Return the (x, y) coordinate for the center point of the cell that contains the specified text.  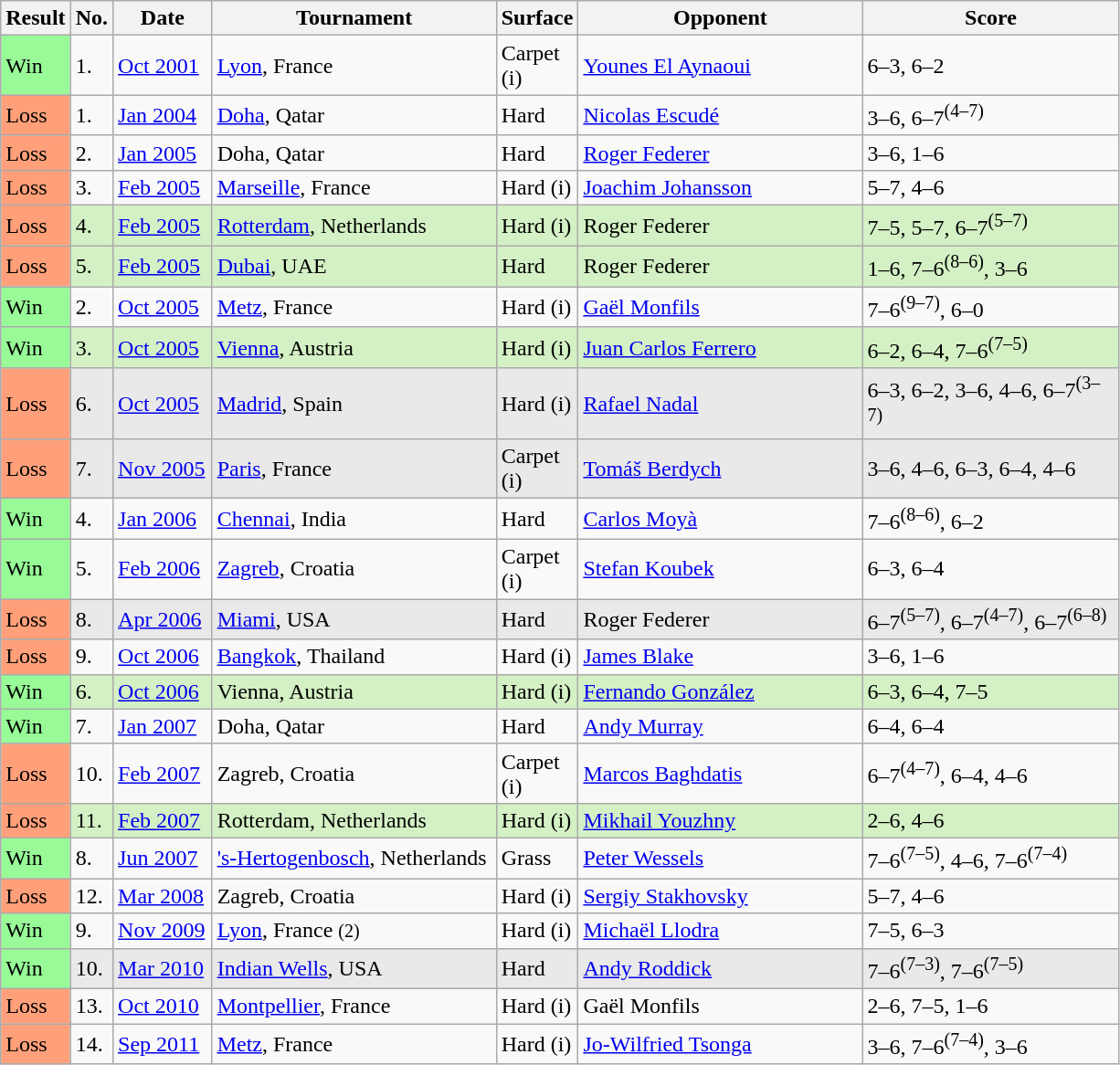
Madrid, Spain (354, 404)
Tomáš Berdych (720, 469)
Montpellier, France (354, 1007)
Juan Carlos Ferrero (720, 347)
14. (91, 1045)
Oct 2010 (163, 1007)
Dubai, UAE (354, 267)
Nov 2009 (163, 931)
3–6, 6–7(4–7) (990, 115)
Jo-Wilfried Tsonga (720, 1045)
Sep 2011 (163, 1045)
Joachim Johansson (720, 187)
Surface (537, 18)
3–6, 4–6, 6–3, 6–4, 4–6 (990, 469)
Opponent (720, 18)
11. (91, 820)
Chennai, India (354, 519)
Apr 2006 (163, 619)
Feb 2006 (163, 568)
6–4, 6–4 (990, 726)
Sergiy Stakhovsky (720, 896)
Lyon, France (354, 66)
6–7(5–7), 6–7(4–7), 6–7(6–8) (990, 619)
2–6, 4–6 (990, 820)
Jun 2007 (163, 859)
Oct 2001 (163, 66)
Grass (537, 859)
Result (36, 18)
6–2, 6–4, 7–6(7–5) (990, 347)
Miami, USA (354, 619)
3–6, 7–6(7–4), 3–6 (990, 1045)
Mikhail Youzhny (720, 820)
Jan 2005 (163, 153)
Jan 2006 (163, 519)
Nov 2005 (163, 469)
Mar 2008 (163, 896)
7–5, 5–7, 6–7(5–7) (990, 227)
No. (91, 18)
7–5, 6–3 (990, 931)
Fernando González (720, 691)
7–6(9–7), 6–0 (990, 307)
Paris, France (354, 469)
Marcos Baghdatis (720, 773)
's-Hertogenbosch, Netherlands (354, 859)
6–3, 6–2, 3–6, 4–6, 6–7(3–7) (990, 404)
Mar 2010 (163, 968)
12. (91, 896)
Lyon, France (2) (354, 931)
Andy Murray (720, 726)
7–6(8–6), 6–2 (990, 519)
2–6, 7–5, 1–6 (990, 1007)
6–7(4–7), 6–4, 4–6 (990, 773)
Carlos Moyà (720, 519)
Tournament (354, 18)
Peter Wessels (720, 859)
Younes El Aynaoui (720, 66)
Andy Roddick (720, 968)
Bangkok, Thailand (354, 657)
Date (163, 18)
13. (91, 1007)
6–3, 6–2 (990, 66)
Score (990, 18)
Jan 2004 (163, 115)
Marseille, France (354, 187)
Jan 2007 (163, 726)
7–6(7–5), 4–6, 7–6(7–4) (990, 859)
James Blake (720, 657)
1–6, 7–6(8–6), 3–6 (990, 267)
Stefan Koubek (720, 568)
Nicolas Escudé (720, 115)
6–3, 6–4, 7–5 (990, 691)
7–6(7–3), 7–6(7–5) (990, 968)
Indian Wells, USA (354, 968)
Rafael Nadal (720, 404)
6–3, 6–4 (990, 568)
Michaël Llodra (720, 931)
